Provide the [X, Y] coordinate of the cell's center where the given text is located.  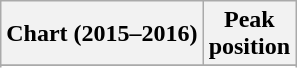
Peakposition [249, 34]
Chart (2015–2016) [102, 34]
